Provide the [x, y] coordinate of the cell's center where the given text is located.  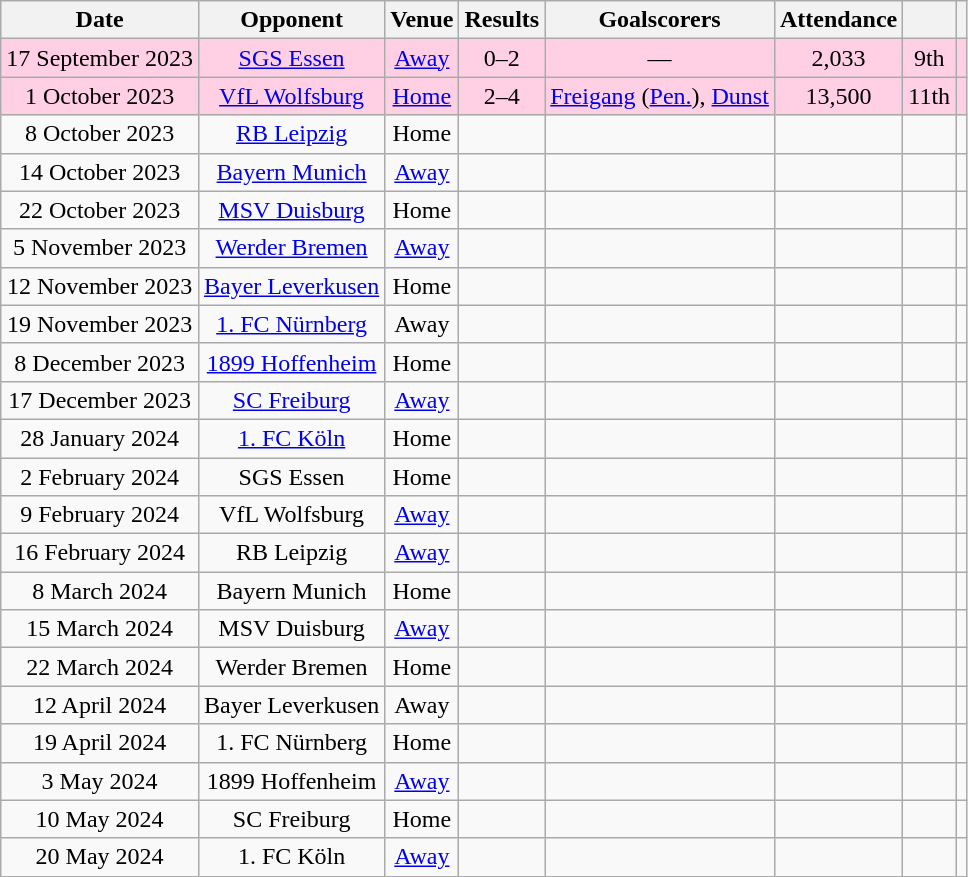
19 April 2024 [100, 743]
5 November 2023 [100, 248]
22 October 2023 [100, 210]
Freigang (Pen.), Dunst [660, 96]
3 May 2024 [100, 781]
2 February 2024 [100, 477]
28 January 2024 [100, 438]
Date [100, 20]
19 November 2023 [100, 324]
10 May 2024 [100, 819]
12 April 2024 [100, 705]
Venue [422, 20]
2,033 [838, 58]
9th [930, 58]
15 March 2024 [100, 629]
Opponent [291, 20]
17 September 2023 [100, 58]
8 October 2023 [100, 134]
9 February 2024 [100, 515]
11th [930, 96]
— [660, 58]
8 December 2023 [100, 362]
2–4 [502, 96]
13,500 [838, 96]
Results [502, 20]
8 March 2024 [100, 591]
Goalscorers [660, 20]
1 October 2023 [100, 96]
Attendance [838, 20]
0–2 [502, 58]
22 March 2024 [100, 667]
12 November 2023 [100, 286]
20 May 2024 [100, 857]
14 October 2023 [100, 172]
17 December 2023 [100, 400]
16 February 2024 [100, 553]
